Determine the (x, y) coordinate at the center of the cell enclosing the given text.  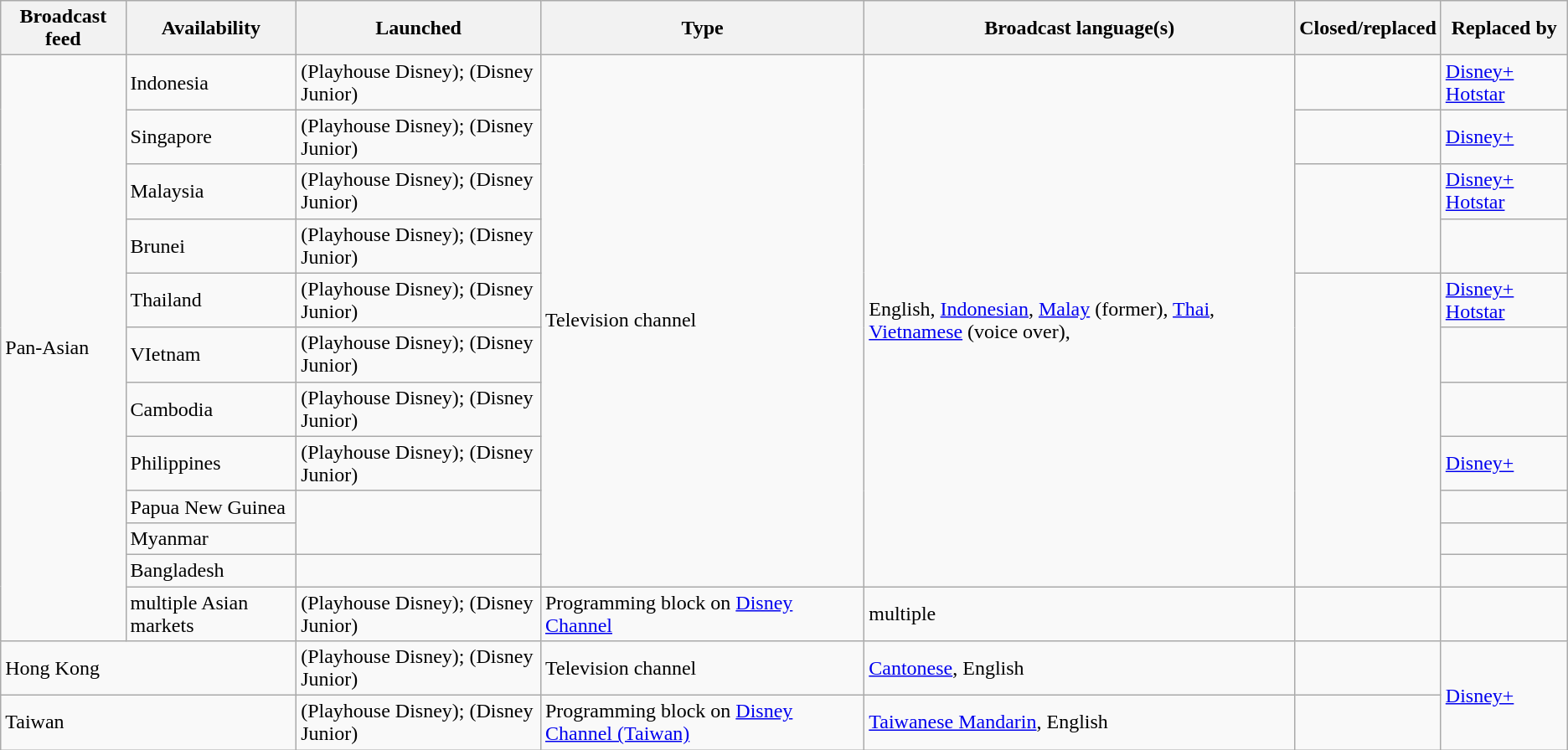
Taiwanese Mandarin, English (1080, 723)
Type (702, 28)
Malaysia (211, 191)
Brunei (211, 246)
Philippines (211, 464)
Cambodia (211, 408)
Pan-Asian (64, 348)
multiple (1080, 613)
Singapore (211, 137)
Launched (419, 28)
Bangladesh (211, 570)
multiple Asian markets (211, 613)
Thailand (211, 300)
Papua New Guinea (211, 506)
Myanmar (211, 538)
English, Indonesian, Malay (former), Thai, Vietnamese (voice over), (1080, 321)
Availability (211, 28)
Broadcast language(s) (1080, 28)
Programming block on Disney Channel (702, 613)
VIetnam (211, 355)
Closed/replaced (1369, 28)
Cantonese, English (1080, 668)
Indonesia (211, 82)
Programming block on Disney Channel (Taiwan) (702, 723)
Replaced by (1504, 28)
Hong Kong (149, 668)
Taiwan (149, 723)
Broadcast feed (64, 28)
